Extract the [X, Y] coordinate from the center of the cell holding the provided text.  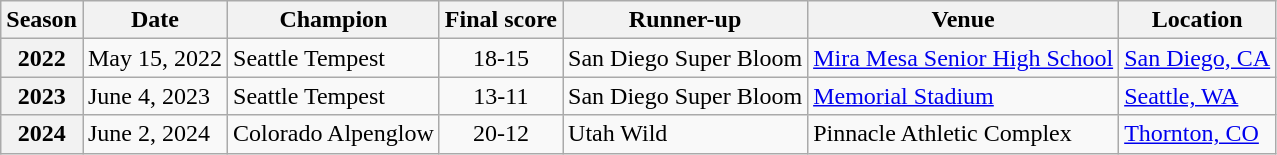
2023 [42, 96]
13-11 [500, 96]
Champion [334, 20]
20-12 [500, 134]
Utah Wild [686, 134]
Final score [500, 20]
2022 [42, 58]
Date [154, 20]
2024 [42, 134]
18-15 [500, 58]
Memorial Stadium [964, 96]
May 15, 2022 [154, 58]
Pinnacle Athletic Complex [964, 134]
Mira Mesa Senior High School [964, 58]
Thornton, CO [1198, 134]
June 2, 2024 [154, 134]
Runner-up [686, 20]
San Diego, CA [1198, 58]
Location [1198, 20]
Colorado Alpenglow [334, 134]
Season [42, 20]
Seattle, WA [1198, 96]
Venue [964, 20]
June 4, 2023 [154, 96]
